Determine the (X, Y) coordinate at the center of the cell enclosing the given text.  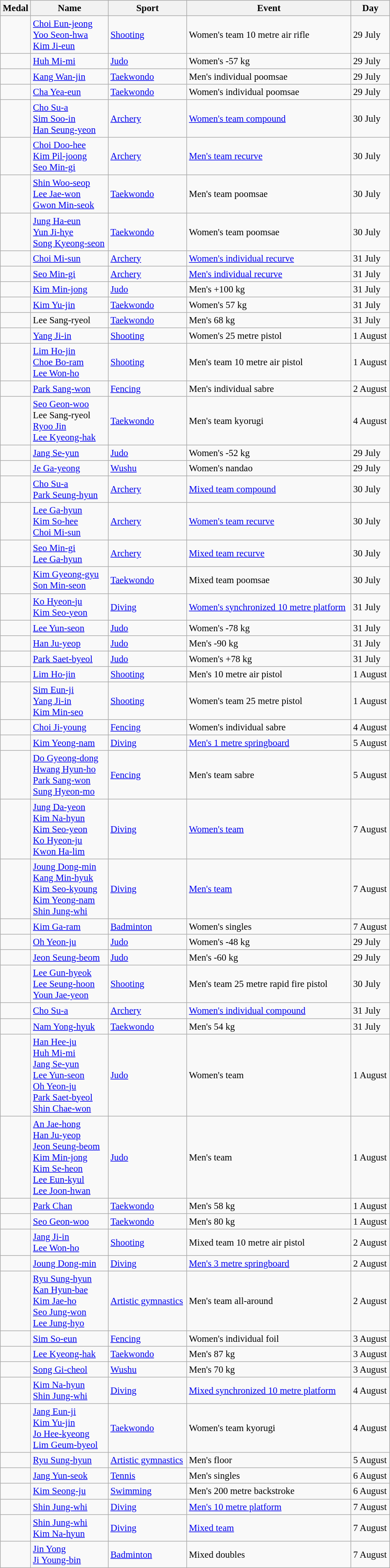
Women's team 10 metre air rifle (269, 35)
Lim Ho-jinChoe Bo-ramLee Won-ho (70, 362)
Women's synchronized 10 metre platform (269, 607)
Jin YongJi Young-bin (70, 1554)
Medal (16, 8)
Name (70, 8)
Han Hee-juHuh Mi-miJang Se-yunLee Yun-seonOh Yeon-juPark Saet-byeolShin Chae-won (70, 1075)
Women's individual sabre (269, 727)
Women's individual foil (269, 1339)
Women's team kyorugi (269, 1429)
Lee Gun-hyeokLee Seung-hoonYoun Jae-yeon (70, 984)
Men's -90 kg (269, 643)
Ryu Sung-hyun (70, 1460)
Kang Wan-jin (70, 77)
Men's team kyorugi (269, 421)
Jang Se-yun (70, 453)
Women's -78 kg (269, 628)
Sim Eun-jiYang Ji-inKim Min-seo (70, 701)
Men's 80 kg (269, 1221)
Men's floor (269, 1460)
Je Ga-yeong (70, 468)
Cho Su-a (70, 1011)
Choi Ji-young (70, 727)
Men's 68 kg (269, 320)
Mixed team 10 metre air pistol (269, 1243)
Jung Da-yeonKim Na-hyunKim Seo-yeonKo Hyeon-juKwon Ha-lim (70, 829)
Men's 3 metre springboard (269, 1263)
Women's individual poomsae (269, 92)
Shin Jung-whi (70, 1507)
Women's individual recurve (269, 258)
Joung Dong-minKang Min-hyukKim Seo-kyoungKim Yeong-namShin Jung-whi (70, 889)
Kim Na-hyunShin Jung-whi (70, 1391)
Men's -60 kg (269, 958)
Shin Jung-whiKim Na-hyun (70, 1528)
Men's team recurve (269, 156)
Women's -57 kg (269, 61)
Park Sang-won (70, 389)
Women's 57 kg (269, 305)
Lee Ga-hyunKim So-heeChoi Mi-sun (70, 521)
Women's team compound (269, 119)
Jeon Seung-beom (70, 958)
Jang Ji-inLee Won-ho (70, 1243)
Men's team sabre (269, 775)
Men's 54 kg (269, 1026)
Women's individual compound (269, 1011)
Men's team 25 metre rapid fire pistol (269, 984)
Day (370, 8)
Choi Eun-jeongYoo Seon-hwaKim Ji-eun (70, 35)
Mixed synchronized 10 metre platform (269, 1391)
Men's individual sabre (269, 389)
Han Ju-yeop (70, 643)
Men's 1 metre springboard (269, 743)
Mixed team recurve (269, 554)
Men's 70 kg (269, 1370)
Choi Doo-heeKim Pil-joongSeo Min-gi (70, 156)
Lee Kyeong-hak (70, 1354)
Women's -52 kg (269, 453)
Women's team 25 metre pistol (269, 701)
Mixed team (269, 1528)
Seo Geon-wooLee Sang-ryeolRyoo JinLee Kyeong-hak (70, 421)
Kim Min-jong (70, 289)
Men's team 10 metre air pistol (269, 362)
Men's 10 metre platform (269, 1507)
Ryu Sung-hyunKan Hyun-baeKim Jae-hoSeo Jung-wonLee Jung-hyo (70, 1301)
Nam Yong-hyuk (70, 1026)
Kim Yeong-nam (70, 743)
Event (269, 8)
Park Chan (70, 1206)
Women's nandao (269, 468)
Oh Yeon-ju (70, 942)
Mixed team compound (269, 489)
Men's team poomsae (269, 194)
Mixed team poomsae (269, 581)
Mixed doubles (269, 1554)
Kim Gyeong-gyuSon Min-seon (70, 581)
Men's 87 kg (269, 1354)
Park Saet-byeol (70, 659)
Women's -48 kg (269, 942)
Choi Mi-sun (70, 258)
Women's team poomsae (269, 232)
Song Gi-cheol (70, 1370)
Seo Min-gi (70, 274)
Cho Su-aPark Seung-hyun (70, 489)
Huh Mi-mi (70, 61)
Lee Yun-seon (70, 628)
Jang Eun-jiKim Yu-jinJo Hee-kyeongLim Geum-byeol (70, 1429)
Women's 25 metre pistol (269, 336)
Men's individual poomsae (269, 77)
Men's singles (269, 1476)
Do Gyeong-dongHwang Hyun-hoPark Sang-wonSung Hyeon-mo (70, 775)
Seo Geon-woo (70, 1221)
Joung Dong-min (70, 1263)
Lee Sang-ryeol (70, 320)
Men's team all-around (269, 1301)
Cho Su-aSim Soo-inHan Seung-yeon (70, 119)
Tennis (147, 1476)
Jang Yun-seok (70, 1476)
Men's +100 kg (269, 289)
Sport (147, 8)
Jung Ha-eunYun Ji-hyeSong Kyeong-seon (70, 232)
Seo Min-giLee Ga-hyun (70, 554)
Kim Yu-jin (70, 305)
Men's individual recurve (269, 274)
Sim So-eun (70, 1339)
Women's team recurve (269, 521)
Cha Yea-eun (70, 92)
Yang Ji-in (70, 336)
Men's 200 metre backstroke (269, 1492)
Men's 58 kg (269, 1206)
Lim Ho-jin (70, 674)
Kim Seong-ju (70, 1492)
Women's +78 kg (269, 659)
Women's singles (269, 927)
Swimming (147, 1492)
An Jae-hongHan Ju-yeopJeon Seung-beomKim Min-jongKim Se-heonLee Eun-kyulLee Joon-hwan (70, 1157)
Shin Woo-seopLee Jae-wonGwon Min-seok (70, 194)
Ko Hyeon-juKim Seo-yeon (70, 607)
Men's 10 metre air pistol (269, 674)
Kim Ga-ram (70, 927)
